Scan for the cell matching the given text and deliver its (x, y) coordinate at center. 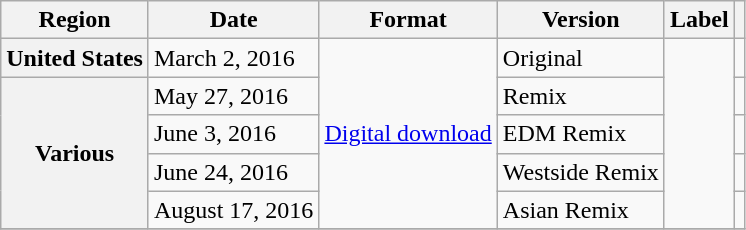
Format (408, 20)
June 24, 2016 (233, 172)
Date (233, 20)
Original (580, 58)
Various (75, 153)
June 3, 2016 (233, 134)
EDM Remix (580, 134)
Region (75, 20)
Version (580, 20)
May 27, 2016 (233, 96)
Label (699, 20)
Westside Remix (580, 172)
United States (75, 58)
Asian Remix (580, 210)
March 2, 2016 (233, 58)
August 17, 2016 (233, 210)
Remix (580, 96)
Digital download (408, 134)
